From the cell containing the given text, extract its center point as [x, y] coordinate. 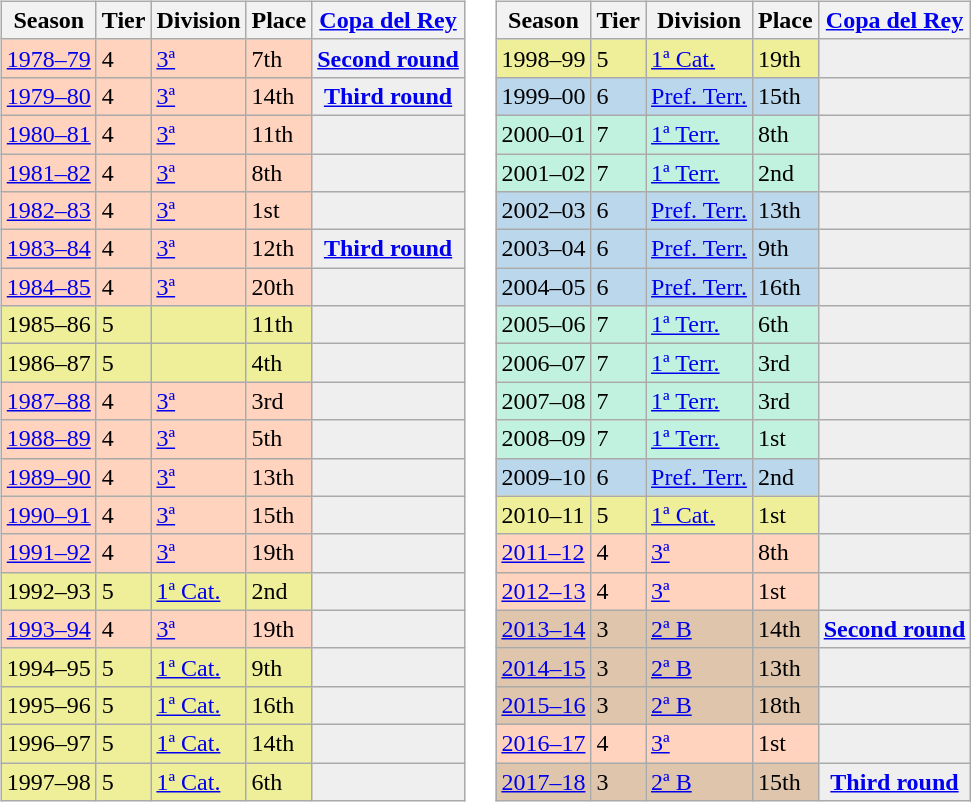
1999–00 [544, 96]
1986–87 [48, 363]
7th [279, 58]
2005–06 [544, 325]
2004–05 [544, 287]
1988–89 [48, 439]
1978–79 [48, 58]
2014–15 [544, 667]
1990–91 [48, 515]
1980–81 [48, 134]
1982–83 [48, 211]
2002–03 [544, 211]
1985–86 [48, 325]
2012–13 [544, 591]
1998–99 [544, 58]
1979–80 [48, 96]
1994–95 [48, 667]
1992–93 [48, 591]
2006–07 [544, 363]
2000–01 [544, 134]
2009–10 [544, 477]
2015–16 [544, 705]
1983–84 [48, 249]
1991–92 [48, 553]
1984–85 [48, 287]
1993–94 [48, 629]
2016–17 [544, 743]
20th [279, 287]
1989–90 [48, 477]
2001–02 [544, 173]
1995–96 [48, 705]
1981–82 [48, 173]
2010–11 [544, 515]
1996–97 [48, 743]
2011–12 [544, 553]
2008–09 [544, 439]
2003–04 [544, 249]
1997–98 [48, 781]
2017–18 [544, 781]
12th [279, 249]
5th [279, 439]
2013–14 [544, 629]
18th [785, 705]
1987–88 [48, 401]
2007–08 [544, 401]
4th [279, 363]
